Determine the (x, y) coordinate at the center of the cell enclosing the given text.  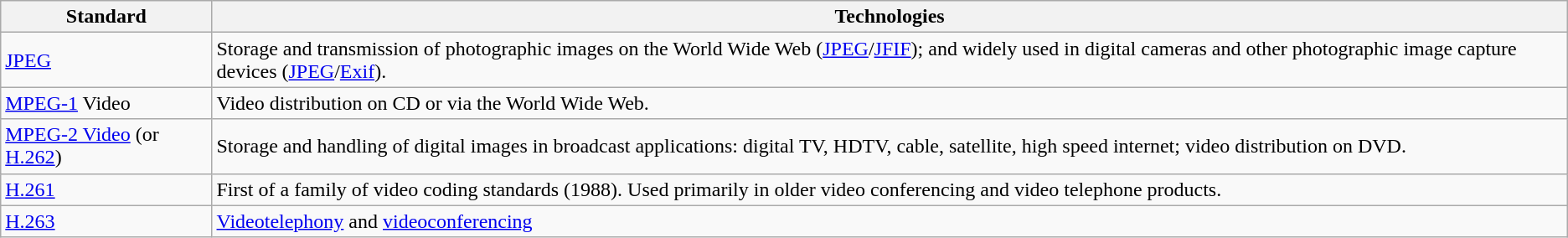
First of a family of video coding standards (1988). Used primarily in older video conferencing and video telephone products. (890, 189)
Videotelephony and videoconferencing (890, 221)
MPEG-2 Video (or H.262) (106, 146)
Standard (106, 17)
Video distribution on CD or via the World Wide Web. (890, 103)
Technologies (890, 17)
H.263 (106, 221)
JPEG (106, 60)
H.261 (106, 189)
Storage and handling of digital images in broadcast applications: digital TV, HDTV, cable, satellite, high speed internet; video distribution on DVD. (890, 146)
MPEG-1 Video (106, 103)
